From the cell containing the given text, extract its center point as (x, y) coordinate. 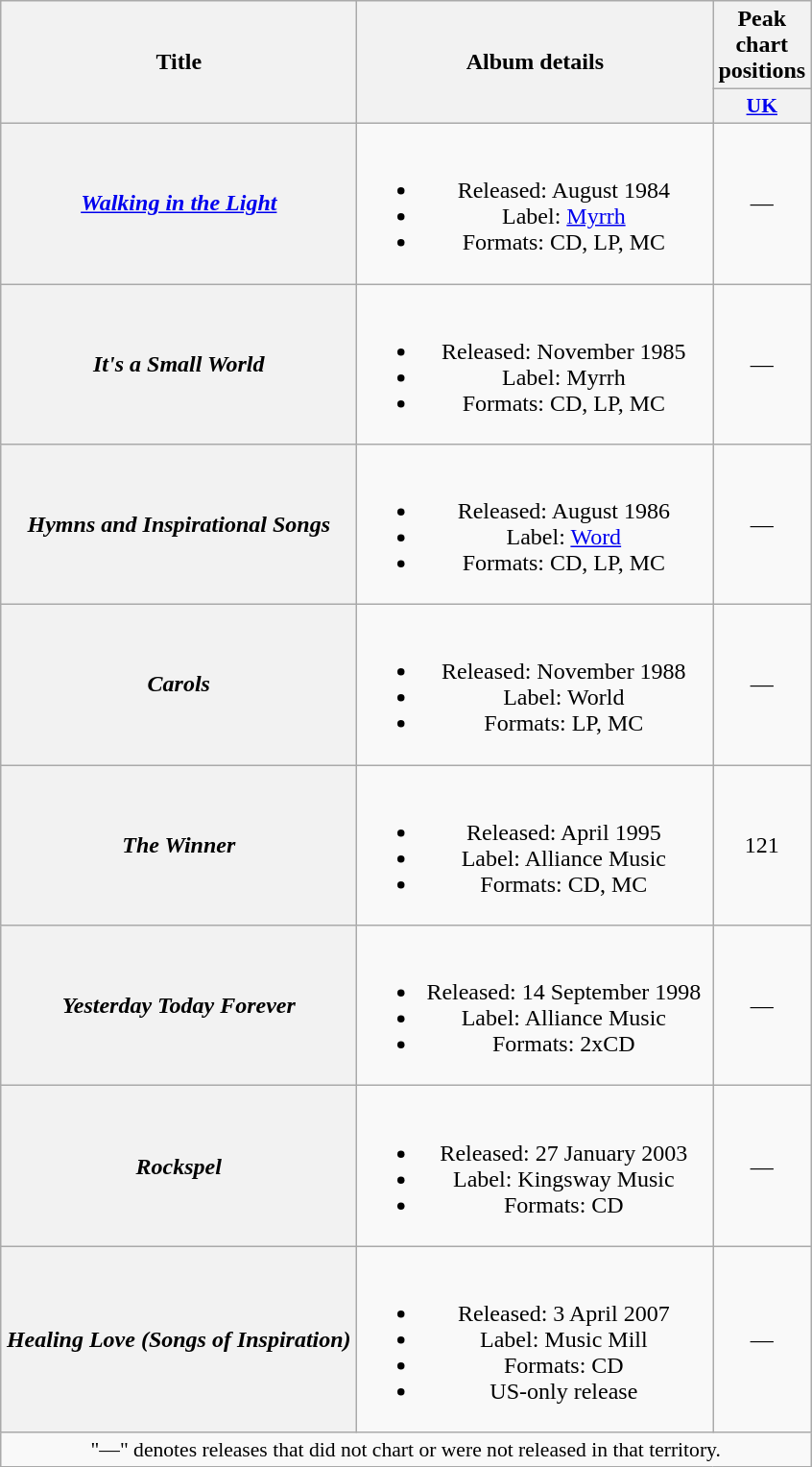
Released: November 1985Label: MyrrhFormats: CD, LP, MC (536, 365)
It's a Small World (179, 365)
Released: April 1995Label: Alliance MusicFormats: CD, MC (536, 845)
Title (179, 62)
Released: 27 January 2003Label: Kingsway MusicFormats: CD (536, 1166)
121 (762, 845)
Released: August 1986Label: WordFormats: CD, LP, MC (536, 524)
"—" denotes releases that did not chart or were not released in that territory. (406, 1450)
Released: November 1988Label: WorldFormats: LP, MC (536, 685)
Walking in the Light (179, 204)
Album details (536, 62)
Carols (179, 685)
Released: August 1984Label: MyrrhFormats: CD, LP, MC (536, 204)
Hymns and Inspirational Songs (179, 524)
Released: 3 April 2007Label: Music MillFormats: CDUS-only release (536, 1339)
Yesterday Today Forever (179, 1006)
Released: 14 September 1998Label: Alliance MusicFormats: 2xCD (536, 1006)
Rockspel (179, 1166)
Peak chart positions (762, 45)
The Winner (179, 845)
Healing Love (Songs of Inspiration) (179, 1339)
UK (762, 107)
